Return the (X, Y) coordinate for the center point of the cell that contains the specified text.  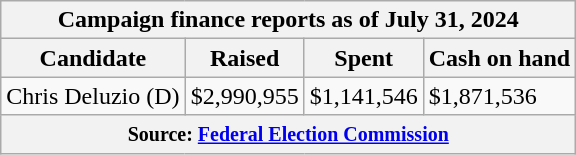
Source: Federal Election Commission (288, 134)
Raised (244, 58)
Chris Deluzio (D) (93, 96)
Campaign finance reports as of July 31, 2024 (288, 20)
$2,990,955 (244, 96)
Candidate (93, 58)
$1,871,536 (499, 96)
Cash on hand (499, 58)
$1,141,546 (364, 96)
Spent (364, 58)
